Output the [x, y] coordinate of the center of the cell containing the given text.  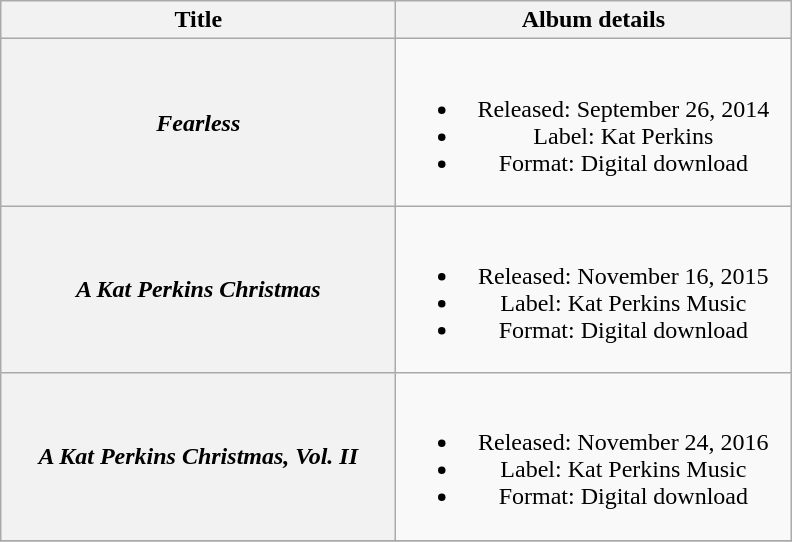
Fearless [198, 122]
A Kat Perkins Christmas [198, 290]
A Kat Perkins Christmas, Vol. II [198, 456]
Released: November 24, 2016Label: Kat Perkins MusicFormat: Digital download [594, 456]
Album details [594, 20]
Released: September 26, 2014Label: Kat PerkinsFormat: Digital download [594, 122]
Released: November 16, 2015Label: Kat Perkins MusicFormat: Digital download [594, 290]
Title [198, 20]
